Locate the cell with the specified text and output its [x, y] center coordinate. 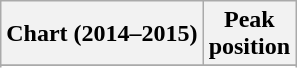
Chart (2014–2015) [102, 34]
Peakposition [249, 34]
